Return [X, Y] of the center of cell containing provided text 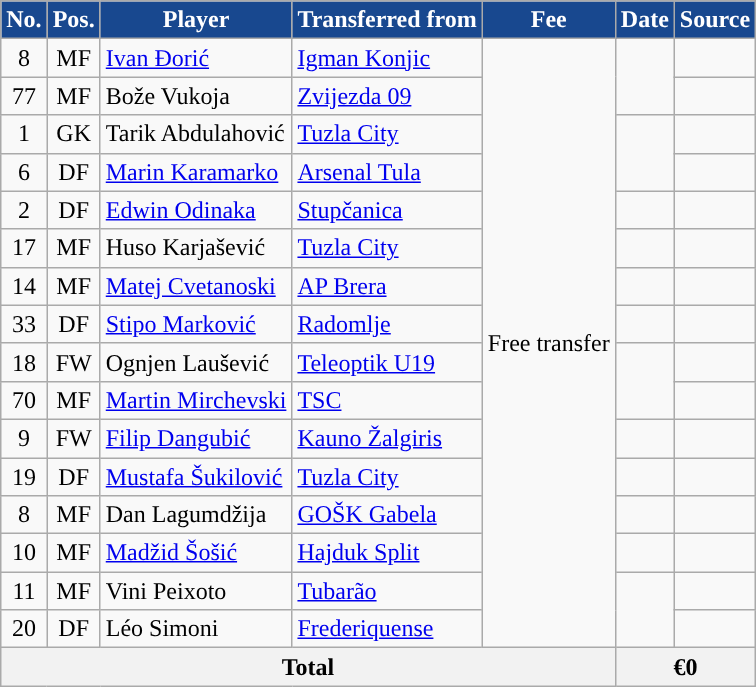
TSC [387, 400]
No. [24, 20]
Martin Mirchevski [196, 400]
77 [24, 96]
Date [644, 20]
Kauno Žalgiris [387, 438]
6 [24, 172]
Tubarão [387, 591]
Zvijezda 09 [387, 96]
Free transfer [548, 344]
Mustafa Šukilović [196, 477]
Matej Cvetanoski [196, 286]
Frederiquense [387, 629]
€0 [685, 667]
Marin Karamarko [196, 172]
Madžid Šošić [196, 553]
Player [196, 20]
33 [24, 324]
Radomlje [387, 324]
Stipo Marković [196, 324]
Vini Peixoto [196, 591]
Edwin Odinaka [196, 210]
18 [24, 362]
19 [24, 477]
Source [714, 20]
Pos. [74, 20]
1 [24, 134]
70 [24, 400]
Igman Konjic [387, 58]
GOŠK Gabela [387, 515]
Fee [548, 20]
Filip Dangubić [196, 438]
Teleoptik U19 [387, 362]
Arsenal Tula [387, 172]
AP Brera [387, 286]
17 [24, 248]
Tarik Abdulahović [196, 134]
Hajduk Split [387, 553]
Huso Karjašević [196, 248]
Transferred from [387, 20]
Bože Vukoja [196, 96]
Léo Simoni [196, 629]
Ivan Đorić [196, 58]
20 [24, 629]
Stupčanica [387, 210]
Dan Lagumdžija [196, 515]
11 [24, 591]
9 [24, 438]
Total [308, 667]
Ognjen Laušević [196, 362]
GK [74, 134]
10 [24, 553]
2 [24, 210]
14 [24, 286]
